Capture the cell that displays the provided text and extract its [x, y] central coordinate. 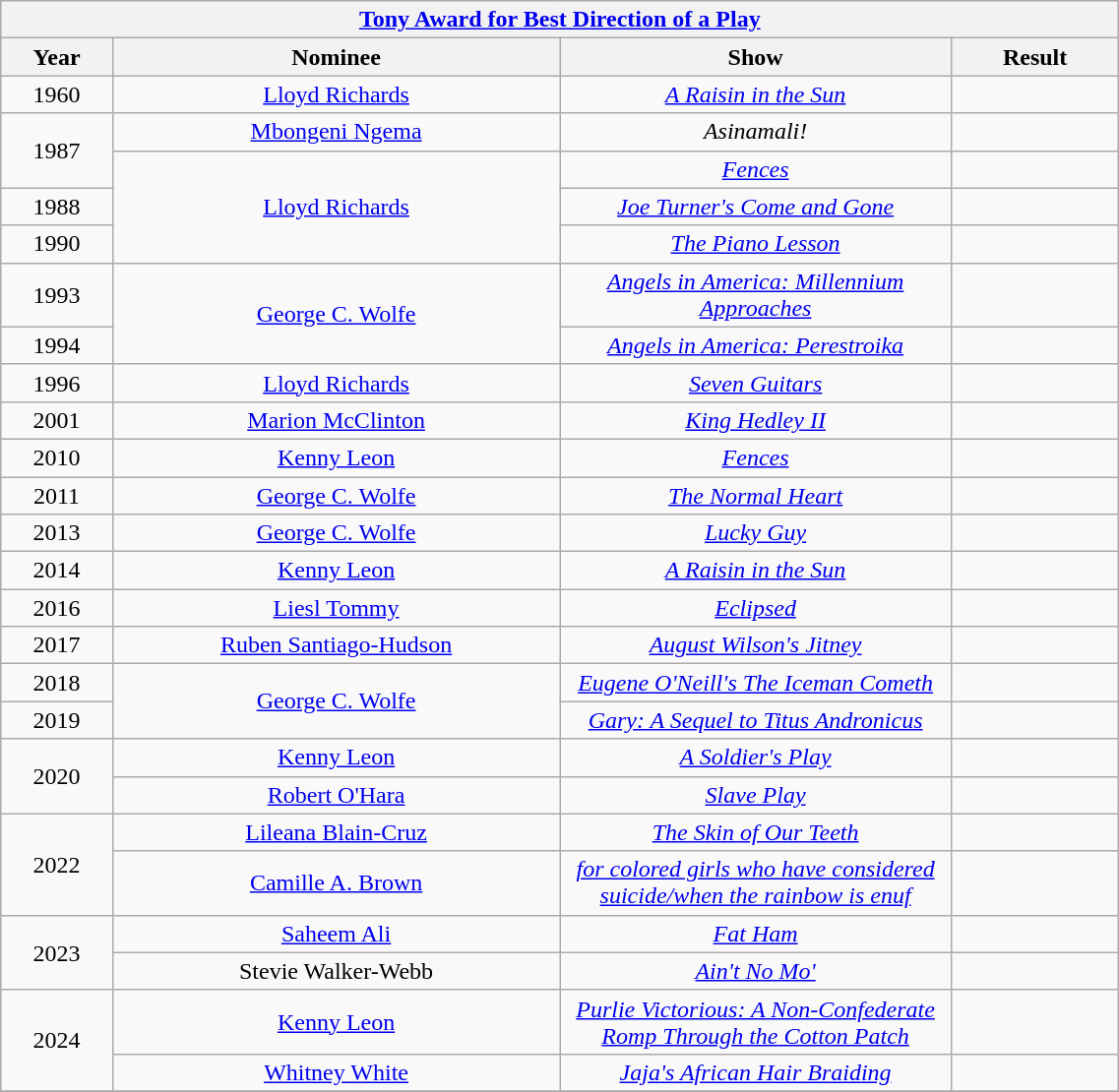
Nominee [336, 57]
2016 [57, 608]
for colored girls who have considered suicide/when the rainbow is enuf [756, 883]
Ain't No Mo' [756, 971]
1994 [57, 345]
A Soldier's Play [756, 758]
2017 [57, 645]
Lileana Blain-Cruz [336, 832]
1990 [57, 244]
Fat Ham [756, 934]
1996 [57, 383]
Robert O'Hara [336, 795]
Joe Turner's Come and Gone [756, 207]
August Wilson's Jitney [756, 645]
Stevie Walker-Webb [336, 971]
Result [1034, 57]
2018 [57, 683]
1987 [57, 151]
Show [756, 57]
Slave Play [756, 795]
2010 [57, 457]
2020 [57, 776]
Angels in America: Millennium Approaches [756, 295]
Mbongeni Ngema [336, 132]
Camille A. Brown [336, 883]
2014 [57, 571]
Lucky Guy [756, 533]
2022 [57, 864]
Angels in America: Perestroika [756, 345]
2001 [57, 420]
King Hedley II [756, 420]
Eclipsed [756, 608]
1960 [57, 94]
Tony Award for Best Direction of a Play [560, 20]
The Normal Heart [756, 495]
The Piano Lesson [756, 244]
Purlie Victorious: A Non-Confederate Romp Through the Cotton Patch [756, 1021]
2011 [57, 495]
Seven Guitars [756, 383]
Marion McClinton [336, 420]
2013 [57, 533]
1988 [57, 207]
The Skin of Our Teeth [756, 832]
Liesl Tommy [336, 608]
Ruben Santiago-Hudson [336, 645]
Year [57, 57]
2019 [57, 720]
2024 [57, 1041]
Asinamali! [756, 132]
Whitney White [336, 1072]
Eugene O'Neill's The Iceman Cometh [756, 683]
Saheem Ali [336, 934]
2023 [57, 952]
Jaja's African Hair Braiding [756, 1072]
1993 [57, 295]
Gary: A Sequel to Titus Andronicus [756, 720]
